Detect which cell encompasses the target text, then output its (X, Y) center coordinate. 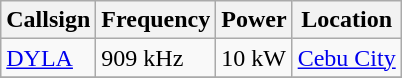
Frequency (156, 20)
Cebu City (346, 58)
Location (346, 20)
Callsign (48, 20)
Power (254, 20)
DYLA (48, 58)
909 kHz (156, 58)
10 kW (254, 58)
